For the text-containing cell, return its midpoint in (x, y) coordinate format. 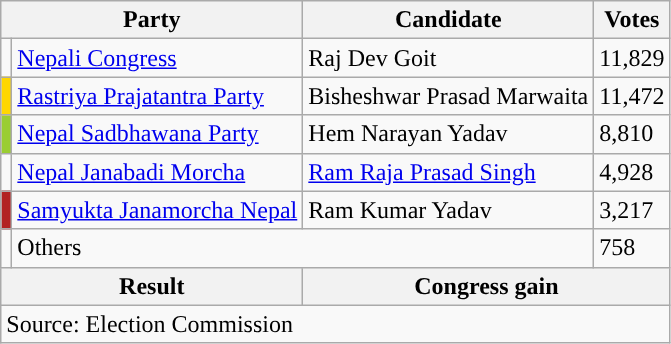
4,928 (632, 172)
Hem Narayan Yadav (448, 134)
Source: Election Commission (336, 324)
Nepali Congress (158, 58)
Candidate (448, 20)
Party (152, 20)
758 (632, 248)
Samyukta Janamorcha Nepal (158, 210)
8,810 (632, 134)
Nepal Janabadi Morcha (158, 172)
Ram Raja Prasad Singh (448, 172)
11,829 (632, 58)
3,217 (632, 210)
Result (152, 286)
Rastriya Prajatantra Party (158, 96)
Nepal Sadbhawana Party (158, 134)
Raj Dev Goit (448, 58)
Bisheshwar Prasad Marwaita (448, 96)
Congress gain (486, 286)
Votes (632, 20)
Ram Kumar Yadav (448, 210)
Others (303, 248)
11,472 (632, 96)
